Locate the cell with the specified text and output its (x, y) center coordinate. 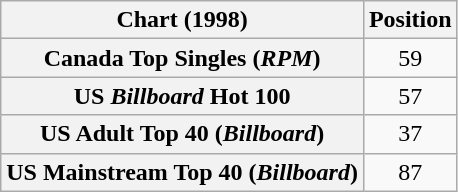
US Mainstream Top 40 (Billboard) (182, 172)
Canada Top Singles (RPM) (182, 58)
59 (410, 58)
US Billboard Hot 100 (182, 96)
Position (410, 20)
57 (410, 96)
37 (410, 134)
Chart (1998) (182, 20)
US Adult Top 40 (Billboard) (182, 134)
87 (410, 172)
